Locate the cell with the specified text and output its (X, Y) center coordinate. 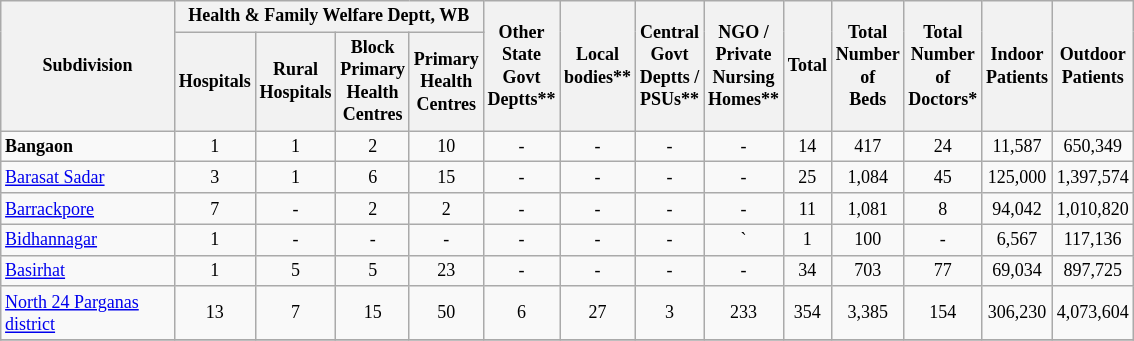
50 (446, 313)
BlockPrimaryHealthCentres (373, 82)
Bidhannagar (88, 240)
North 24 Parganas district (88, 313)
PrimaryHealthCentres (446, 82)
1,397,574 (1092, 178)
` (744, 240)
Barasat Sadar (88, 178)
11,587 (1018, 146)
OutdoorPatients (1092, 66)
34 (807, 270)
69,034 (1018, 270)
TotalNumberofBeds (868, 66)
8 (943, 208)
154 (943, 313)
NGO /PrivateNursingHomes** (744, 66)
94,042 (1018, 208)
Barrackpore (88, 208)
25 (807, 178)
10 (446, 146)
703 (868, 270)
RuralHospitals (296, 82)
1,081 (868, 208)
1,084 (868, 178)
1,010,820 (1092, 208)
354 (807, 313)
417 (868, 146)
IndoorPatients (1018, 66)
27 (598, 313)
4,073,604 (1092, 313)
306,230 (1018, 313)
117,136 (1092, 240)
100 (868, 240)
14 (807, 146)
Bangaon (88, 146)
23 (446, 270)
Localbodies** (598, 66)
6,567 (1018, 240)
OtherStateGovtDeptts** (522, 66)
3,385 (868, 313)
11 (807, 208)
650,349 (1092, 146)
TotalNumberofDoctors* (943, 66)
24 (943, 146)
77 (943, 270)
Total (807, 66)
13 (214, 313)
Hospitals (214, 82)
125,000 (1018, 178)
CentralGovtDeptts /PSUs** (669, 66)
Health & Family Welfare Deptt, WB (328, 16)
Subdivision (88, 66)
Basirhat (88, 270)
45 (943, 178)
233 (744, 313)
897,725 (1092, 270)
